From the cell containing the given text, extract its center point as (x, y) coordinate. 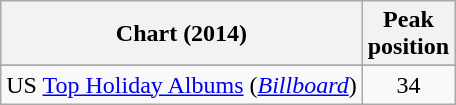
Peakposition (408, 34)
34 (408, 85)
Chart (2014) (182, 34)
US Top Holiday Albums (Billboard) (182, 85)
